Find where the given text appears and provide that cell's center as [X, Y] coordinate. 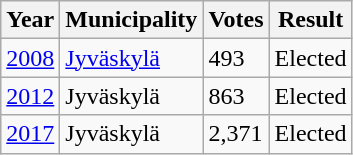
2017 [30, 134]
Year [30, 20]
863 [236, 96]
2,371 [236, 134]
Votes [236, 20]
493 [236, 58]
Result [310, 20]
2008 [30, 58]
Municipality [132, 20]
2012 [30, 96]
